Determine the [x, y] coordinate at the center of the cell enclosing the given text.  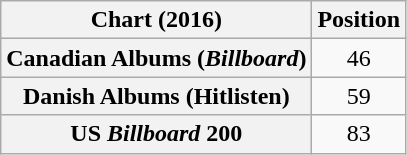
46 [359, 58]
59 [359, 96]
Danish Albums (Hitlisten) [156, 96]
Chart (2016) [156, 20]
US Billboard 200 [156, 134]
83 [359, 134]
Canadian Albums (Billboard) [156, 58]
Position [359, 20]
